Identify which cell holds the provided text, then report its (X, Y) central coordinate. 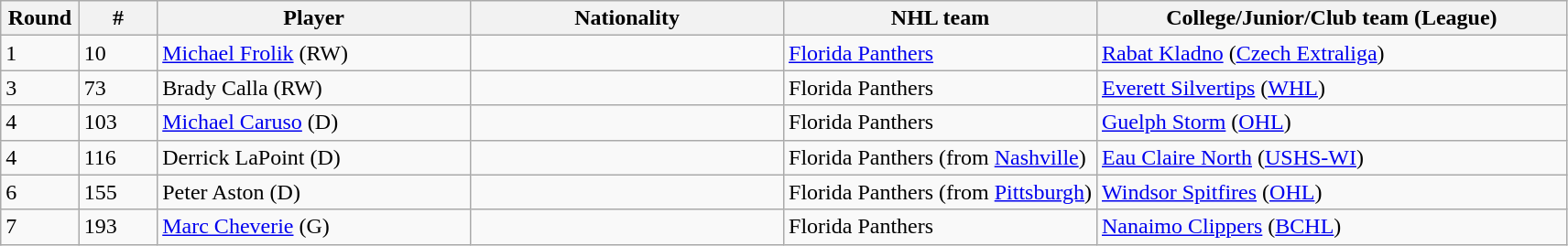
1 (40, 53)
Michael Frolik (RW) (314, 53)
Guelph Storm (OHL) (1332, 123)
10 (117, 53)
NHL team (941, 18)
116 (117, 157)
6 (40, 192)
Player (314, 18)
College/Junior/Club team (League) (1332, 18)
Peter Aston (D) (314, 192)
103 (117, 123)
Windsor Spitfires (OHL) (1332, 192)
193 (117, 227)
Rabat Kladno (Czech Extraliga) (1332, 53)
Brady Calla (RW) (314, 88)
Nationality (627, 18)
7 (40, 227)
Everett Silvertips (WHL) (1332, 88)
Eau Claire North (USHS-WI) (1332, 157)
Michael Caruso (D) (314, 123)
Marc Cheverie (G) (314, 227)
Nanaimo Clippers (BCHL) (1332, 227)
73 (117, 88)
3 (40, 88)
Round (40, 18)
Derrick LaPoint (D) (314, 157)
Florida Panthers (from Pittsburgh) (941, 192)
155 (117, 192)
Florida Panthers (from Nashville) (941, 157)
# (117, 18)
